Return the [X, Y] coordinate for the center point of the cell that contains the specified text.  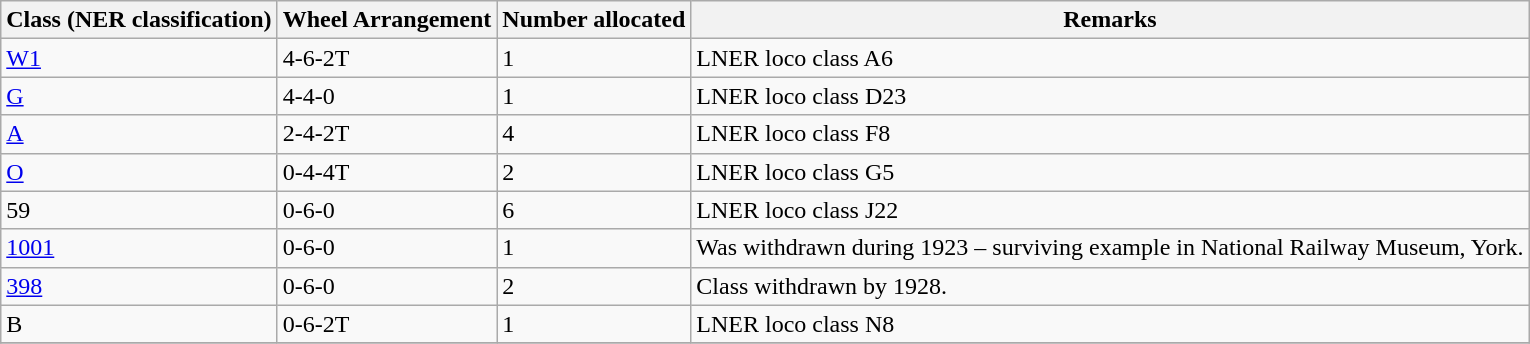
2-4-2T [387, 134]
LNER loco class N8 [1110, 324]
4-6-2T [387, 58]
G [139, 96]
Remarks [1110, 20]
0-4-4T [387, 172]
Wheel Arrangement [387, 20]
Class withdrawn by 1928. [1110, 286]
0-6-2T [387, 324]
Was withdrawn during 1923 – surviving example in National Railway Museum, York. [1110, 248]
LNER loco class D23 [1110, 96]
O [139, 172]
B [139, 324]
1001 [139, 248]
Class (NER classification) [139, 20]
A [139, 134]
4 [594, 134]
LNER loco class A6 [1110, 58]
Number allocated [594, 20]
6 [594, 210]
LNER loco class J22 [1110, 210]
4-4-0 [387, 96]
LNER loco class F8 [1110, 134]
LNER loco class G5 [1110, 172]
398 [139, 286]
W1 [139, 58]
59 [139, 210]
